Capture the cell that displays the provided text and extract its (x, y) central coordinate. 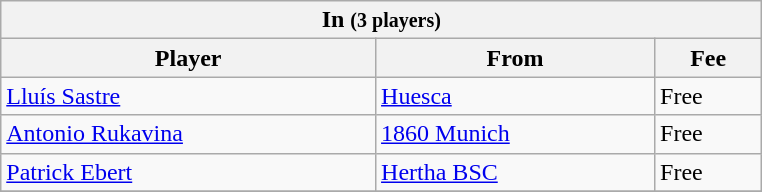
Player (188, 58)
1860 Munich (516, 134)
Antonio Rukavina (188, 134)
Lluís Sastre (188, 96)
Patrick Ebert (188, 172)
Hertha BSC (516, 172)
Huesca (516, 96)
In (3 players) (382, 20)
Fee (708, 58)
From (516, 58)
